Extract the [x, y] coordinate from the center of the cell holding the provided text.  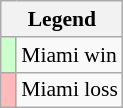
Miami win [70, 55]
Legend [62, 19]
Miami loss [70, 90]
